Provide the [X, Y] coordinate of the cell's center where the given text is located.  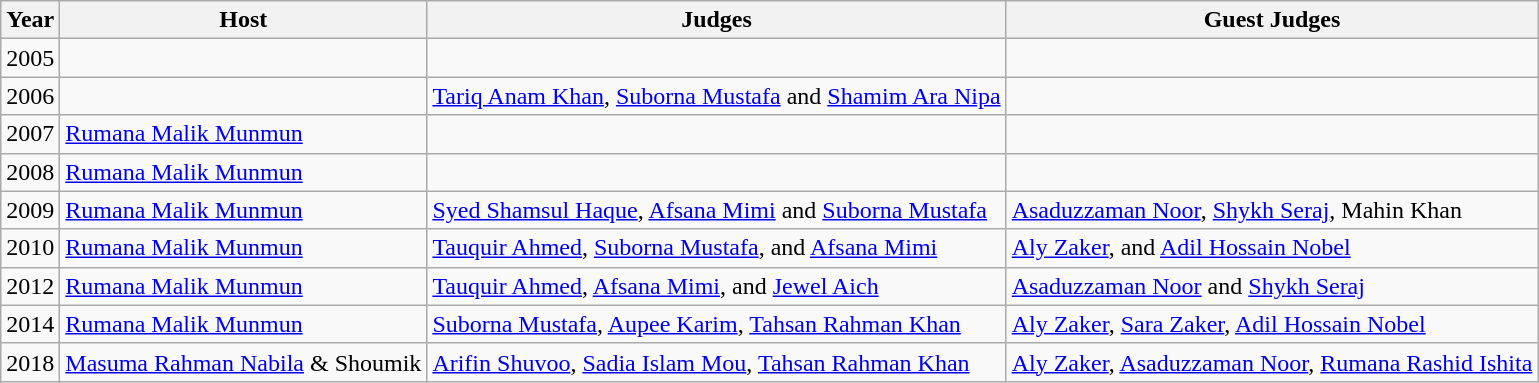
Arifin Shuvoo, Sadia Islam Mou, Tahsan Rahman Khan [716, 362]
Syed Shamsul Haque, Afsana Mimi and Suborna Mustafa [716, 210]
2006 [30, 96]
Host [244, 20]
Masuma Rahman Nabila & Shoumik [244, 362]
Tariq Anam Khan, Suborna Mustafa and Shamim Ara Nipa [716, 96]
Aly Zaker, Asaduzzaman Noor, Rumana Rashid Ishita [1272, 362]
2009 [30, 210]
2008 [30, 172]
2012 [30, 286]
Aly Zaker, Sara Zaker, Adil Hossain Nobel [1272, 324]
2005 [30, 58]
Guest Judges [1272, 20]
Tauquir Ahmed, Suborna Mustafa, and Afsana Mimi [716, 248]
Asaduzzaman Noor and Shykh Seraj [1272, 286]
Year [30, 20]
Tauquir Ahmed, Afsana Mimi, and Jewel Aich [716, 286]
Judges [716, 20]
2007 [30, 134]
Asaduzzaman Noor, Shykh Seraj, Mahin Khan [1272, 210]
2014 [30, 324]
2010 [30, 248]
2018 [30, 362]
Suborna Mustafa, Aupee Karim, Tahsan Rahman Khan [716, 324]
Aly Zaker, and Adil Hossain Nobel [1272, 248]
